Scan for the cell matching the given text and deliver its [x, y] coordinate at center. 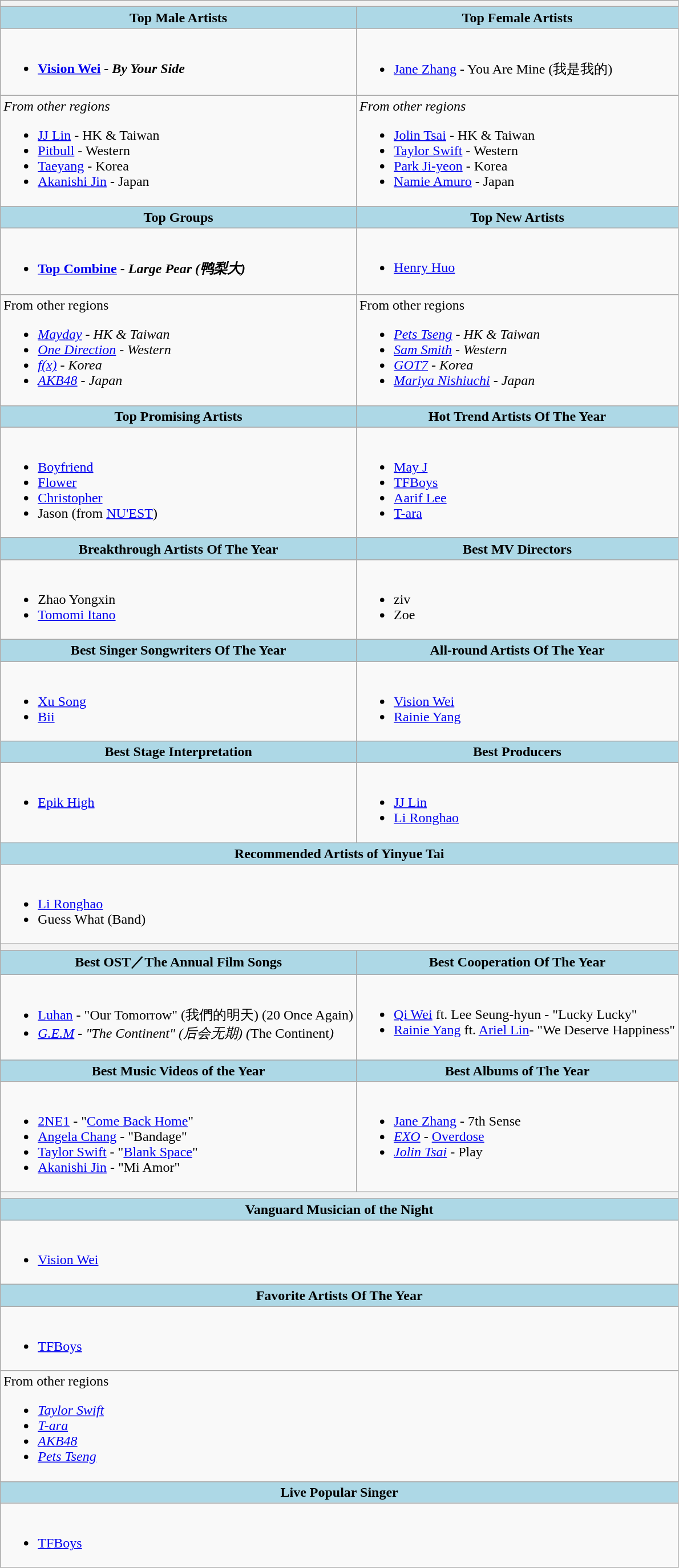
Breakthrough Artists Of The Year [179, 549]
Vision Wei - By Your Side [179, 62]
BoyfriendFlowerChristopherJason (from NU'EST) [179, 482]
JJ LinLi Ronghao [518, 803]
All-round Artists Of The Year [518, 650]
Epik High [179, 803]
May JTFBoysAarif LeeT-ara [518, 482]
Qi Wei ft. Lee Seung-hyun - "Lucky Lucky"Rainie Yang ft. Ariel Lin- "We Deserve Happiness" [518, 1017]
2NE1 - "Come Back Home"Angela Chang - "Bandage"Taylor Swift - "Blank Space"Akanishi Jin - "Mi Amor" [179, 1137]
From other regionsPets Tseng - HK & TaiwanSam Smith - WesternGOT7 - KoreaMariya Nishiuchi - Japan [518, 350]
Best OST／The Annual Film Songs [179, 962]
Top Groups [179, 217]
Top New Artists [518, 217]
Top Combine - Large Pear (鸭梨大) [179, 262]
Xu SongBii [179, 701]
Best MV Directors [518, 549]
Top Male Artists [179, 18]
Luhan - "Our Tomorrow" (我們的明天) (20 Once Again)G.E.M - "The Continent" (后会无期) (The Continent) [179, 1017]
Best Producers [518, 752]
Favorite Artists Of The Year [339, 1295]
Top Promising Artists [179, 416]
Best Music Videos of the Year [179, 1070]
zivZoe [518, 599]
Live Popular Singer [339, 1492]
Vision WeiRainie Yang [518, 701]
Jane Zhang - 7th SenseEXO - OverdoseJolin Tsai - Play [518, 1137]
Jane Zhang - You Are Mine (我是我的) [518, 62]
Best Singer Songwriters Of The Year [179, 650]
Best Albums of The Year [518, 1070]
From other regionsJJ Lin - HK & TaiwanPitbull - WesternTaeyang - KoreaAkanishi Jin - Japan [179, 151]
Best Stage Interpretation [179, 752]
Hot Trend Artists Of The Year [518, 416]
Top Female Artists [518, 18]
From other regionsJolin Tsai - HK & TaiwanTaylor Swift - WesternPark Ji-yeon - KoreaNamie Amuro - Japan [518, 151]
Zhao YongxinTomomi Itano [179, 599]
Recommended Artists of Yinyue Tai [339, 854]
From other regionsMayday - HK & TaiwanOne Direction - Westernf(x) - KoreaAKB48 - Japan [179, 350]
Vanguard Musician of the Night [339, 1209]
Vision Wei [339, 1252]
Henry Huo [518, 262]
Best Cooperation Of The Year [518, 962]
From other regionsTaylor SwiftT-araAKB48Pets Tseng [339, 1426]
Li RonghaoGuess What (Band) [339, 904]
